Output the (X, Y) coordinate of the center of the cell containing the given text.  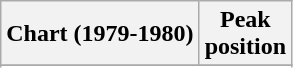
Chart (1979-1980) (100, 34)
Peakposition (245, 34)
